Scan for the cell matching the given text and deliver its (x, y) coordinate at center. 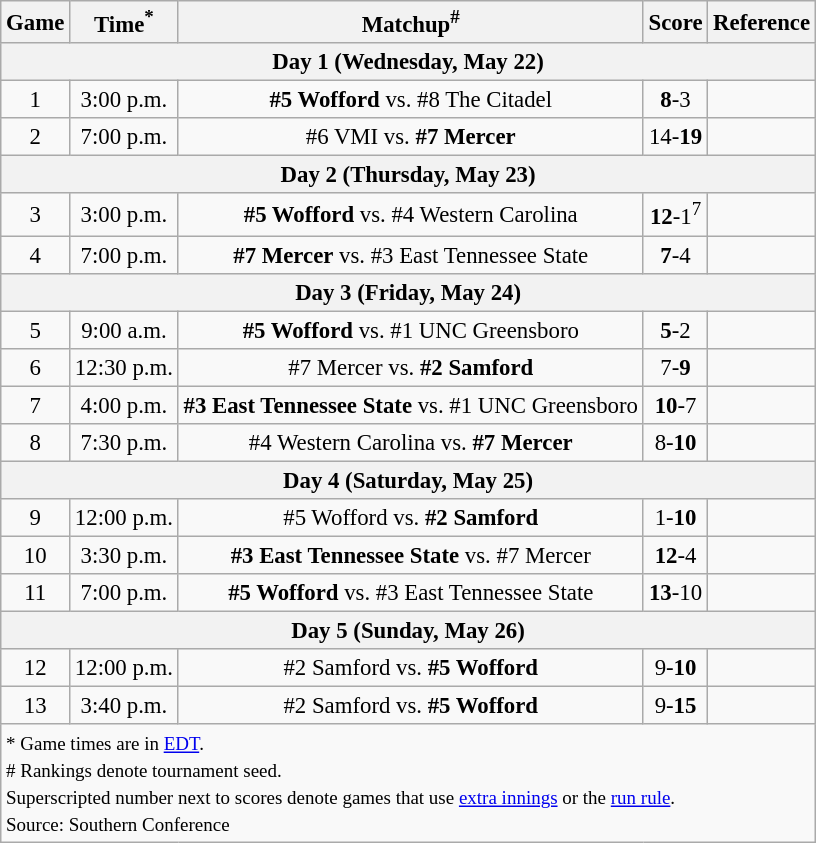
8 (36, 443)
1 (36, 100)
9-10 (676, 668)
Time* (124, 22)
#4 Western Carolina vs. #7 Mercer (410, 443)
14-19 (676, 137)
8-10 (676, 443)
2 (36, 137)
Score (676, 22)
#7 Mercer vs. #2 Samford (410, 367)
8-3 (676, 100)
10-7 (676, 405)
#5 Wofford vs. #8 The Citadel (410, 100)
6 (36, 367)
Day 5 (Sunday, May 26) (408, 631)
13 (36, 706)
Matchup# (410, 22)
12-4 (676, 555)
7 (36, 405)
#3 East Tennessee State vs. #1 UNC Greensboro (410, 405)
4:00 p.m. (124, 405)
12 (36, 668)
7-4 (676, 255)
Day 3 (Friday, May 24) (408, 292)
#5 Wofford vs. #2 Samford (410, 518)
3 (36, 215)
7:30 p.m. (124, 443)
Day 4 (Saturday, May 25) (408, 480)
7-9 (676, 367)
#5 Wofford vs. #4 Western Carolina (410, 215)
3:30 p.m. (124, 555)
Game (36, 22)
#3 East Tennessee State vs. #7 Mercer (410, 555)
4 (36, 255)
#5 Wofford vs. #1 UNC Greensboro (410, 330)
Reference (762, 22)
9:00 a.m. (124, 330)
#6 VMI vs. #7 Mercer (410, 137)
12:30 p.m. (124, 367)
3:40 p.m. (124, 706)
5-2 (676, 330)
13-10 (676, 593)
#5 Wofford vs. #3 East Tennessee State (410, 593)
1-10 (676, 518)
5 (36, 330)
9-15 (676, 706)
Day 2 (Thursday, May 23) (408, 175)
11 (36, 593)
12-17 (676, 215)
Day 1 (Wednesday, May 22) (408, 62)
#7 Mercer vs. #3 East Tennessee State (410, 255)
9 (36, 518)
10 (36, 555)
